Determine the [X, Y] coordinate at the center of the cell enclosing the given text.  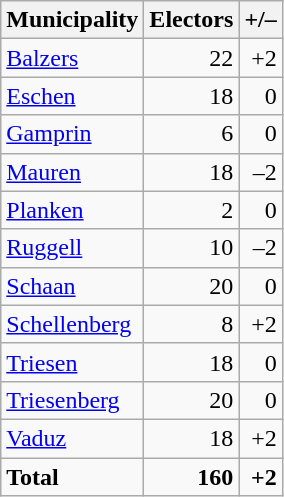
160 [192, 477]
Schaan [72, 286]
Balzers [72, 58]
Eschen [72, 96]
Electors [192, 20]
Ruggell [72, 248]
Planken [72, 210]
Vaduz [72, 438]
Municipality [72, 20]
Gamprin [72, 134]
Mauren [72, 172]
Triesen [72, 362]
22 [192, 58]
6 [192, 134]
Triesenberg [72, 400]
Total [72, 477]
+/– [260, 20]
10 [192, 248]
8 [192, 324]
2 [192, 210]
Schellenberg [72, 324]
